From the cell containing the given text, extract its center point as [X, Y] coordinate. 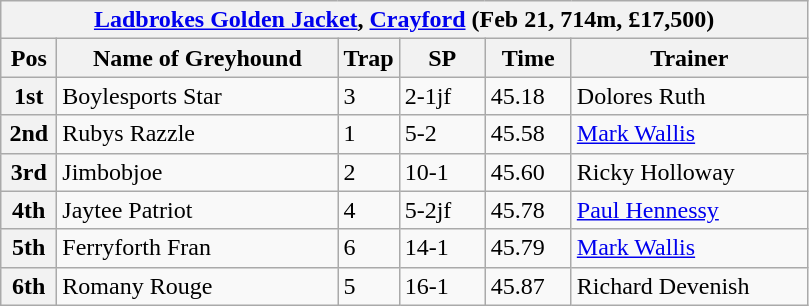
1 [368, 134]
Romany Rouge [198, 286]
3 [368, 96]
45.87 [528, 286]
45.78 [528, 210]
Trap [368, 58]
10-1 [442, 172]
5th [29, 248]
45.60 [528, 172]
14-1 [442, 248]
2nd [29, 134]
4th [29, 210]
Jimbobjoe [198, 172]
5-2 [442, 134]
16-1 [442, 286]
4 [368, 210]
Paul Hennessy [689, 210]
6 [368, 248]
3rd [29, 172]
5 [368, 286]
5-2jf [442, 210]
1st [29, 96]
Name of Greyhound [198, 58]
SP [442, 58]
Ferryforth Fran [198, 248]
Dolores Ruth [689, 96]
45.18 [528, 96]
Trainer [689, 58]
Boylesports Star [198, 96]
Rubys Razzle [198, 134]
Time [528, 58]
45.79 [528, 248]
45.58 [528, 134]
Pos [29, 58]
Jaytee Patriot [198, 210]
Ricky Holloway [689, 172]
6th [29, 286]
Ladbrokes Golden Jacket, Crayford (Feb 21, 714m, £17,500) [404, 20]
2 [368, 172]
Richard Devenish [689, 286]
2-1jf [442, 96]
